Determine the (X, Y) coordinate at the center of the cell enclosing the given text.  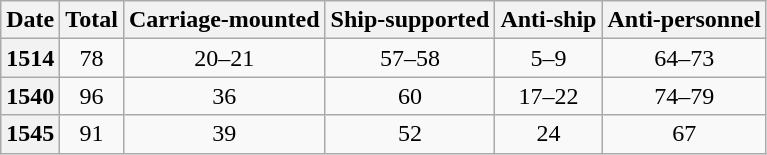
67 (684, 134)
Anti-ship (548, 20)
36 (224, 96)
1514 (30, 58)
Date (30, 20)
60 (410, 96)
Ship-supported (410, 20)
57–58 (410, 58)
20–21 (224, 58)
Total (92, 20)
52 (410, 134)
1540 (30, 96)
5–9 (548, 58)
1545 (30, 134)
91 (92, 134)
78 (92, 58)
96 (92, 96)
Anti-personnel (684, 20)
Carriage-mounted (224, 20)
17–22 (548, 96)
39 (224, 134)
64–73 (684, 58)
74–79 (684, 96)
24 (548, 134)
